Detect which cell encompasses the target text, then output its (X, Y) center coordinate. 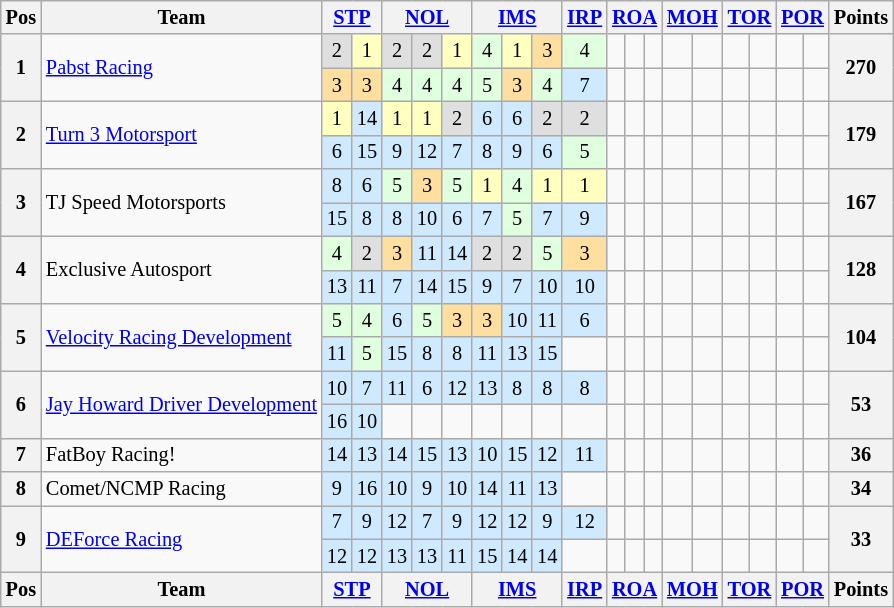
179 (861, 134)
FatBoy Racing! (182, 455)
Pabst Racing (182, 68)
104 (861, 336)
270 (861, 68)
Exclusive Autosport (182, 270)
Comet/NCMP Racing (182, 489)
TJ Speed Motorsports (182, 202)
DEForce Racing (182, 538)
33 (861, 538)
36 (861, 455)
Turn 3 Motorsport (182, 134)
53 (861, 404)
Jay Howard Driver Development (182, 404)
167 (861, 202)
34 (861, 489)
Velocity Racing Development (182, 336)
128 (861, 270)
